Scan for the cell matching the given text and deliver its (X, Y) coordinate at center. 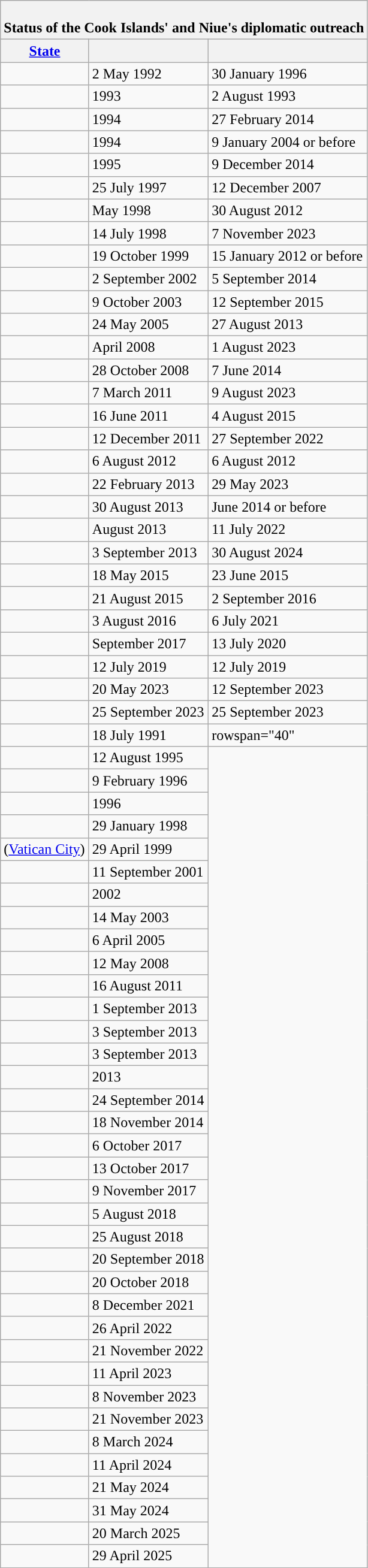
11 September 2001 (149, 872)
rowspan="40" (288, 735)
30 August 2013 (149, 507)
27 August 2013 (288, 325)
2 August 1993 (288, 96)
9 February 1996 (149, 781)
12 May 2008 (149, 963)
20 May 2023 (149, 690)
12 December 2007 (288, 188)
12 September 2015 (288, 301)
1996 (149, 803)
28 October 2008 (149, 370)
22 February 2013 (149, 484)
9 January 2004 or before (288, 142)
13 July 2020 (288, 643)
1 August 2023 (288, 348)
8 December 2021 (149, 1305)
11 April 2023 (149, 1373)
9 December 2014 (288, 165)
2 May 1992 (149, 74)
29 May 2023 (288, 484)
18 July 1991 (149, 735)
7 November 2023 (288, 233)
30 August 2012 (288, 210)
21 November 2022 (149, 1351)
27 September 2022 (288, 439)
20 March 2025 (149, 1533)
State (45, 51)
16 August 2011 (149, 986)
May 1998 (149, 210)
29 April 2025 (149, 1556)
25 August 2018 (149, 1237)
11 July 2022 (288, 530)
20 October 2018 (149, 1282)
29 April 1999 (149, 849)
16 June 2011 (149, 416)
June 2014 or before (288, 507)
18 November 2014 (149, 1123)
19 October 1999 (149, 256)
Status of the Cook Islands' and Niue's diplomatic outreach (184, 20)
April 2008 (149, 348)
4 August 2015 (288, 416)
30 August 2024 (288, 552)
6 July 2021 (288, 621)
12 August 1995 (149, 758)
24 May 2005 (149, 325)
1 September 2013 (149, 1008)
6 October 2017 (149, 1146)
7 March 2011 (149, 393)
12 September 2023 (288, 690)
2013 (149, 1077)
6 April 2005 (149, 940)
31 May 2024 (149, 1510)
2002 (149, 895)
26 April 2022 (149, 1328)
5 August 2018 (149, 1214)
1993 (149, 96)
23 June 2015 (288, 575)
14 May 2003 (149, 917)
8 March 2024 (149, 1442)
5 September 2014 (288, 279)
20 September 2018 (149, 1259)
13 October 2017 (149, 1168)
11 April 2024 (149, 1465)
(Vatican City) (45, 849)
30 January 1996 (288, 74)
1995 (149, 165)
9 August 2023 (288, 393)
29 January 1998 (149, 826)
3 August 2016 (149, 621)
21 August 2015 (149, 598)
9 October 2003 (149, 301)
24 September 2014 (149, 1100)
27 February 2014 (288, 119)
9 November 2017 (149, 1191)
2 September 2002 (149, 279)
21 May 2024 (149, 1488)
12 December 2011 (149, 439)
August 2013 (149, 530)
7 June 2014 (288, 370)
September 2017 (149, 643)
25 July 1997 (149, 188)
2 September 2016 (288, 598)
15 January 2012 or before (288, 256)
14 July 1998 (149, 233)
8 November 2023 (149, 1397)
21 November 2023 (149, 1419)
18 May 2015 (149, 575)
